Locate the cell with the specified text and output its [X, Y] center coordinate. 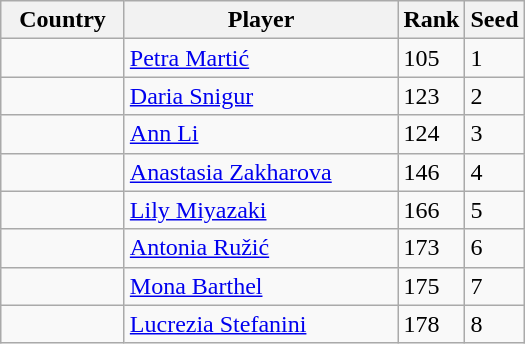
8 [494, 324]
123 [432, 96]
166 [432, 210]
Anastasia Zakharova [261, 172]
5 [494, 210]
Country [63, 20]
7 [494, 286]
Daria Snigur [261, 96]
Petra Martić [261, 58]
1 [494, 58]
Lily Miyazaki [261, 210]
3 [494, 134]
146 [432, 172]
Mona Barthel [261, 286]
6 [494, 248]
Player [261, 20]
105 [432, 58]
2 [494, 96]
Seed [494, 20]
Ann Li [261, 134]
124 [432, 134]
178 [432, 324]
Rank [432, 20]
Lucrezia Stefanini [261, 324]
173 [432, 248]
4 [494, 172]
175 [432, 286]
Antonia Ružić [261, 248]
